Search for the cell housing the specified text and yield its (x, y) center coordinate. 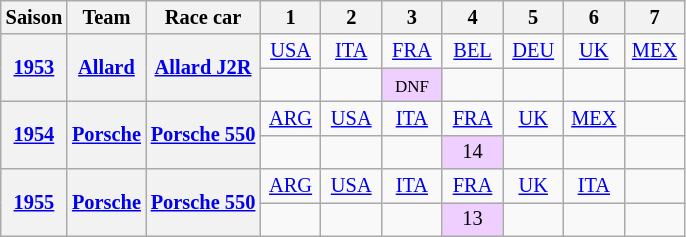
1 (290, 17)
Race car (203, 17)
Saison (34, 17)
DNF (412, 85)
1953 (34, 68)
14 (472, 152)
7 (654, 17)
4 (472, 17)
13 (472, 219)
6 (594, 17)
1955 (34, 202)
3 (412, 17)
5 (534, 17)
Allard (106, 68)
Allard J2R (203, 68)
BEL (472, 51)
2 (352, 17)
1954 (34, 134)
DEU (534, 51)
Team (106, 17)
